Identify which cell holds the provided text, then report its (X, Y) central coordinate. 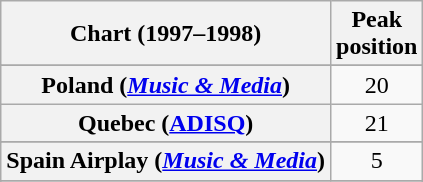
Quebec (ADISQ) (166, 123)
Poland (Music & Media) (166, 85)
20 (377, 85)
5 (377, 161)
Chart (1997–1998) (166, 34)
Peakposition (377, 34)
Spain Airplay (Music & Media) (166, 161)
21 (377, 123)
